Determine the [X, Y] coordinate at the center of the cell enclosing the given text.  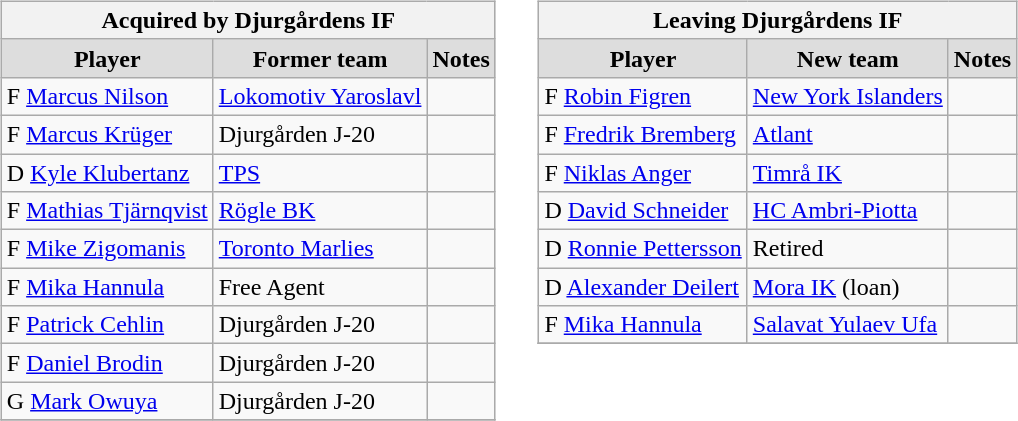
D David Schneider [643, 211]
Leaving Djurgårdens IF [778, 20]
Timrå IK [848, 173]
New team [848, 58]
Rögle BK [320, 211]
F Marcus Nilson [107, 96]
G Mark Owuya [107, 401]
F Fredrik Bremberg [643, 134]
New York Islanders [848, 96]
F Patrick Cehlin [107, 325]
F Mike Zigomanis [107, 249]
F Daniel Brodin [107, 363]
F Robin Figren [643, 96]
D Ronnie Pettersson [643, 249]
F Mathias Tjärnqvist [107, 211]
Acquired by Djurgårdens IF [248, 20]
F Marcus Krüger [107, 134]
Free Agent [320, 287]
Former team [320, 58]
Toronto Marlies [320, 249]
D Alexander Deilert [643, 287]
Salavat Yulaev Ufa [848, 325]
HC Ambri-Piotta [848, 211]
Atlant [848, 134]
D Kyle Klubertanz [107, 173]
Mora IK (loan) [848, 287]
TPS [320, 173]
F Niklas Anger [643, 173]
Lokomotiv Yaroslavl [320, 96]
Retired [848, 249]
